Locate the cell with the specified text and output its [x, y] center coordinate. 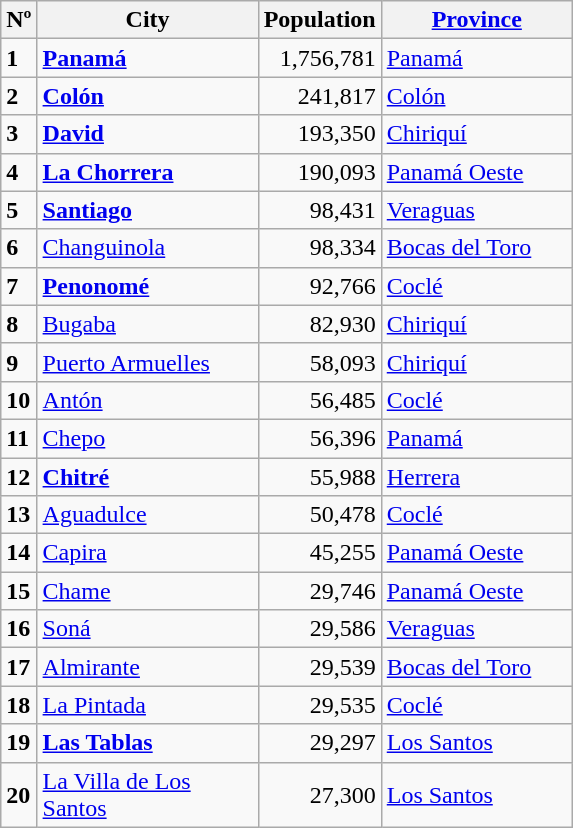
La Villa de Los Santos [148, 794]
12 [19, 477]
29,586 [320, 629]
Herrera [476, 477]
29,746 [320, 591]
29,535 [320, 705]
7 [19, 286]
5 [19, 210]
Antón [148, 400]
11 [19, 438]
Province [476, 20]
50,478 [320, 515]
92,766 [320, 286]
18 [19, 705]
82,930 [320, 324]
241,817 [320, 96]
19 [19, 743]
98,334 [320, 248]
14 [19, 553]
17 [19, 667]
1,756,781 [320, 58]
27,300 [320, 794]
La Chorrera [148, 172]
Chame [148, 591]
98,431 [320, 210]
Population [320, 20]
29,539 [320, 667]
56,485 [320, 400]
Puerto Armuelles [148, 362]
55,988 [320, 477]
Aguadulce [148, 515]
Soná [148, 629]
45,255 [320, 553]
Chepo [148, 438]
Santiago [148, 210]
1 [19, 58]
Capira [148, 553]
2 [19, 96]
16 [19, 629]
La Pintada [148, 705]
3 [19, 134]
56,396 [320, 438]
29,297 [320, 743]
David [148, 134]
8 [19, 324]
6 [19, 248]
Bugaba [148, 324]
Almirante [148, 667]
58,093 [320, 362]
15 [19, 591]
Las Tablas [148, 743]
4 [19, 172]
20 [19, 794]
Chitré [148, 477]
Penonomé [148, 286]
City [148, 20]
193,350 [320, 134]
Changuinola [148, 248]
9 [19, 362]
Nº [19, 20]
10 [19, 400]
13 [19, 515]
190,093 [320, 172]
